Return the (X, Y) coordinate for the center point of the cell that contains the specified text.  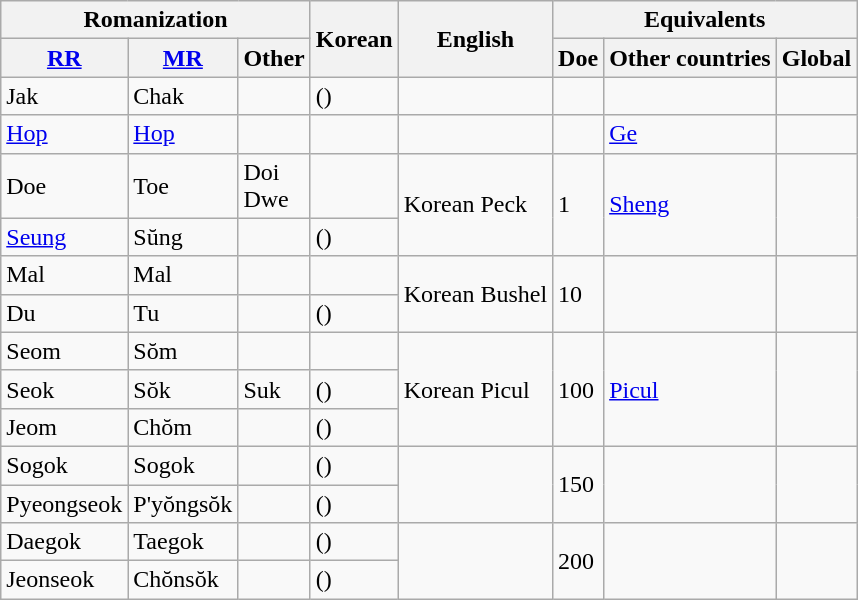
Picul (690, 389)
150 (578, 484)
Daegok (64, 542)
MR (183, 58)
Korean Bushel (475, 294)
200 (578, 561)
100 (578, 389)
Global (816, 58)
Pyeongseok (64, 503)
Ge (690, 134)
Sŏm (183, 351)
Other (274, 58)
Equivalents (705, 20)
Chak (183, 96)
Seom (64, 351)
Suk (274, 389)
Sŭng (183, 237)
Toe (183, 186)
P'yŏngsŏk (183, 503)
10 (578, 294)
Chŏnsŏk (183, 580)
Taegok (183, 542)
Sheng (690, 204)
Korean Picul (475, 389)
Jeonseok (64, 580)
RR (64, 58)
Jak (64, 96)
Romanization (156, 20)
Tu (183, 313)
English (475, 39)
Sŏk (183, 389)
Korean Peck (475, 204)
1 (578, 204)
Other countries (690, 58)
Seung (64, 237)
Du (64, 313)
Jeom (64, 427)
DoiDwe (274, 186)
Seok (64, 389)
Chŏm (183, 427)
Korean (354, 39)
